For the text-containing cell, return its midpoint in (X, Y) coordinate format. 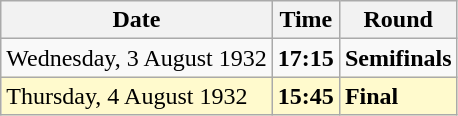
Date (137, 20)
17:15 (306, 58)
Time (306, 20)
Wednesday, 3 August 1932 (137, 58)
Semifinals (398, 58)
Final (398, 96)
15:45 (306, 96)
Thursday, 4 August 1932 (137, 96)
Round (398, 20)
